Find where the given text appears and provide that cell's center as [x, y] coordinate. 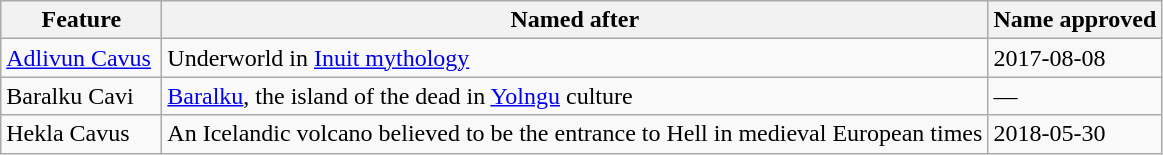
Name approved [1075, 20]
Feature [82, 20]
— [1075, 96]
Underworld in Inuit mythology [575, 58]
Baralku Cavi [82, 96]
Adlivun Cavus [82, 58]
Baralku, the island of the dead in Yolngu culture [575, 96]
Named after [575, 20]
An Icelandic volcano believed to be the entrance to Hell in medieval European times [575, 134]
2018-05-30 [1075, 134]
2017-08-08 [1075, 58]
Hekla Cavus [82, 134]
